Output the [x, y] coordinate of the center of the cell containing the given text.  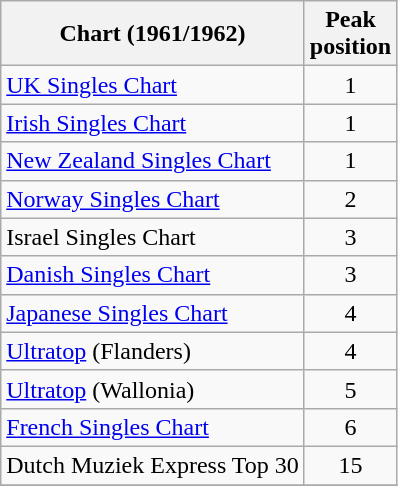
Peakposition [350, 34]
Dutch Muziek Express Top 30 [153, 465]
New Zealand Singles Chart [153, 161]
2 [350, 199]
Israel Singles Chart [153, 237]
Norway Singles Chart [153, 199]
Ultratop (Wallonia) [153, 389]
Ultratop (Flanders) [153, 351]
French Singles Chart [153, 427]
Danish Singles Chart [153, 275]
15 [350, 465]
6 [350, 427]
Chart (1961/1962) [153, 34]
UK Singles Chart [153, 85]
5 [350, 389]
Japanese Singles Chart [153, 313]
Irish Singles Chart [153, 123]
